From the cell containing the given text, extract its center point as [X, Y] coordinate. 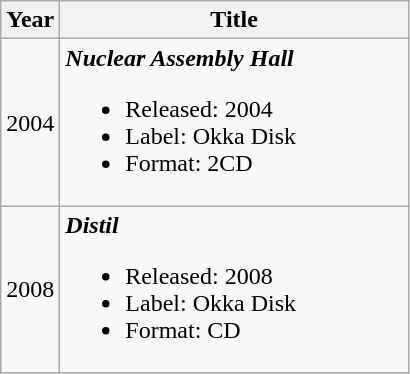
2008 [30, 290]
2004 [30, 122]
Year [30, 20]
DistilReleased: 2008Label: Okka Disk Format: CD [234, 290]
Nuclear Assembly HallReleased: 2004Label: Okka Disk Format: 2CD [234, 122]
Title [234, 20]
